Determine the (x, y) coordinate at the center of the cell enclosing the given text.  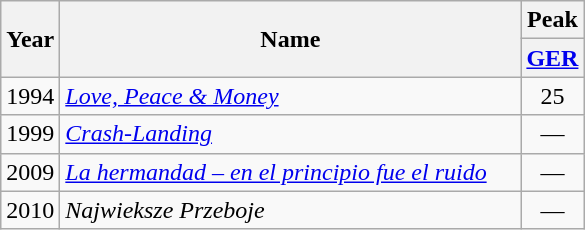
1994 (30, 96)
Crash-Landing (290, 134)
Year (30, 39)
2010 (30, 210)
Peak (552, 20)
La hermandad – en el principio fue el ruido (290, 172)
Najwieksze Przeboje (290, 210)
2009 (30, 172)
25 (552, 96)
Love, Peace & Money (290, 96)
Name (290, 39)
GER (552, 58)
1999 (30, 134)
